Detect which cell encompasses the target text, then output its [X, Y] center coordinate. 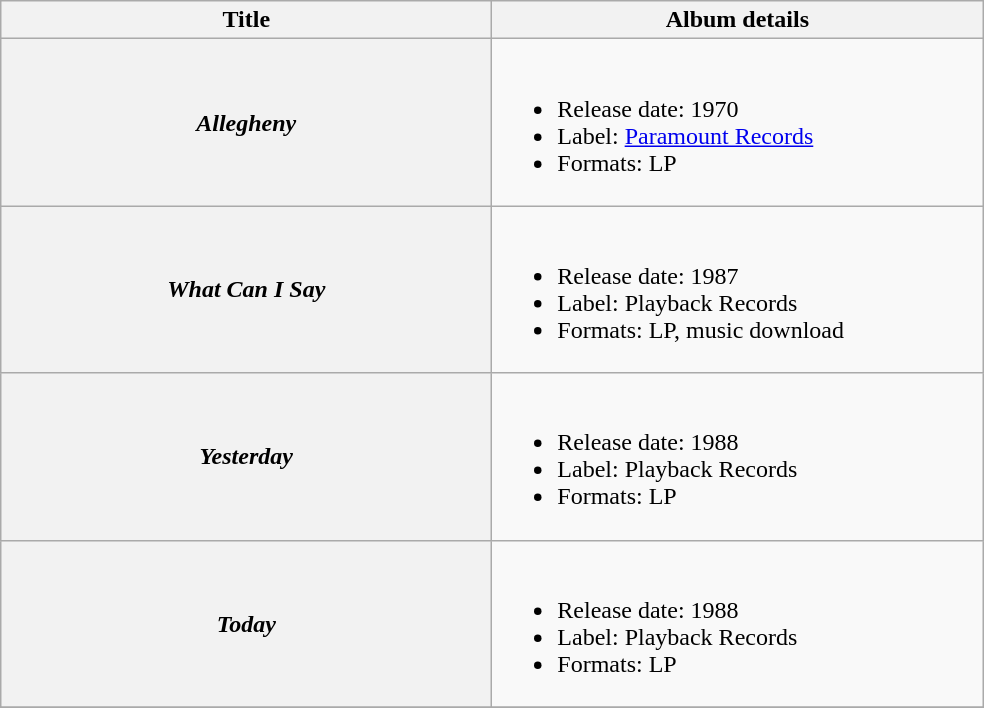
Allegheny [246, 122]
What Can I Say [246, 290]
Today [246, 624]
Yesterday [246, 456]
Title [246, 20]
Release date: 1987Label: Playback RecordsFormats: LP, music download [738, 290]
Album details [738, 20]
Release date: 1970Label: Paramount RecordsFormats: LP [738, 122]
